For the text-containing cell, return its midpoint in (X, Y) coordinate format. 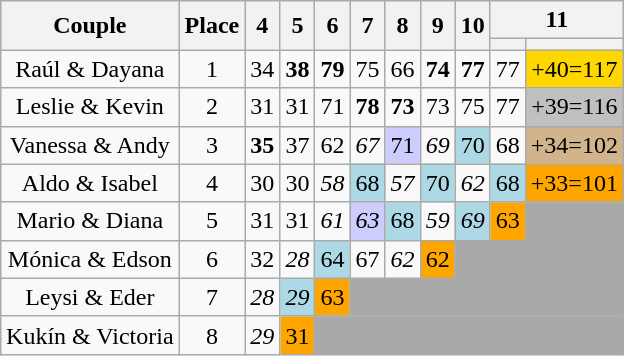
9 (438, 26)
66 (402, 69)
74 (438, 69)
Vanessa & Andy (90, 145)
78 (368, 107)
37 (298, 145)
+39=116 (574, 107)
3 (212, 145)
79 (332, 69)
38 (298, 69)
+40=117 (574, 69)
34 (262, 69)
1 (212, 69)
59 (438, 221)
10 (472, 26)
Kukín & Victoria (90, 335)
64 (332, 259)
+33=101 (574, 183)
32 (262, 259)
Mario & Diana (90, 221)
2 (212, 107)
Aldo & Isabel (90, 183)
Place (212, 26)
Leysi & Eder (90, 297)
61 (332, 221)
35 (262, 145)
+34=102 (574, 145)
57 (402, 183)
58 (332, 183)
Couple (90, 26)
Leslie & Kevin (90, 107)
Mónica & Edson (90, 259)
11 (556, 20)
Raúl & Dayana (90, 69)
